Detect which cell encompasses the target text, then output its (X, Y) center coordinate. 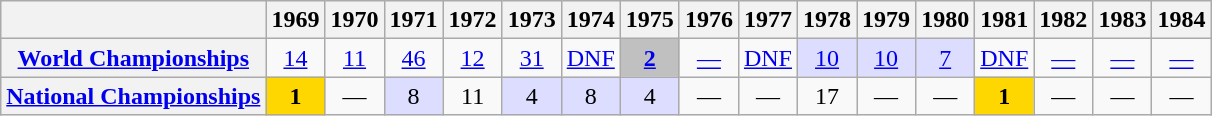
1971 (414, 20)
1981 (1004, 20)
2 (650, 58)
14 (296, 58)
46 (414, 58)
1972 (472, 20)
1980 (946, 20)
1983 (1122, 20)
1976 (708, 20)
1978 (828, 20)
1970 (354, 20)
1979 (886, 20)
World Championships (134, 58)
1984 (1182, 20)
31 (532, 58)
1969 (296, 20)
7 (946, 58)
12 (472, 58)
1977 (768, 20)
17 (828, 96)
1982 (1064, 20)
1975 (650, 20)
1974 (590, 20)
National Championships (134, 96)
1973 (532, 20)
